Return the [x, y] coordinate for the center point of the cell that contains the specified text.  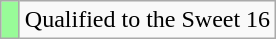
Qualified to the Sweet 16 [147, 20]
